Output the [x, y] coordinate of the center of the cell containing the given text.  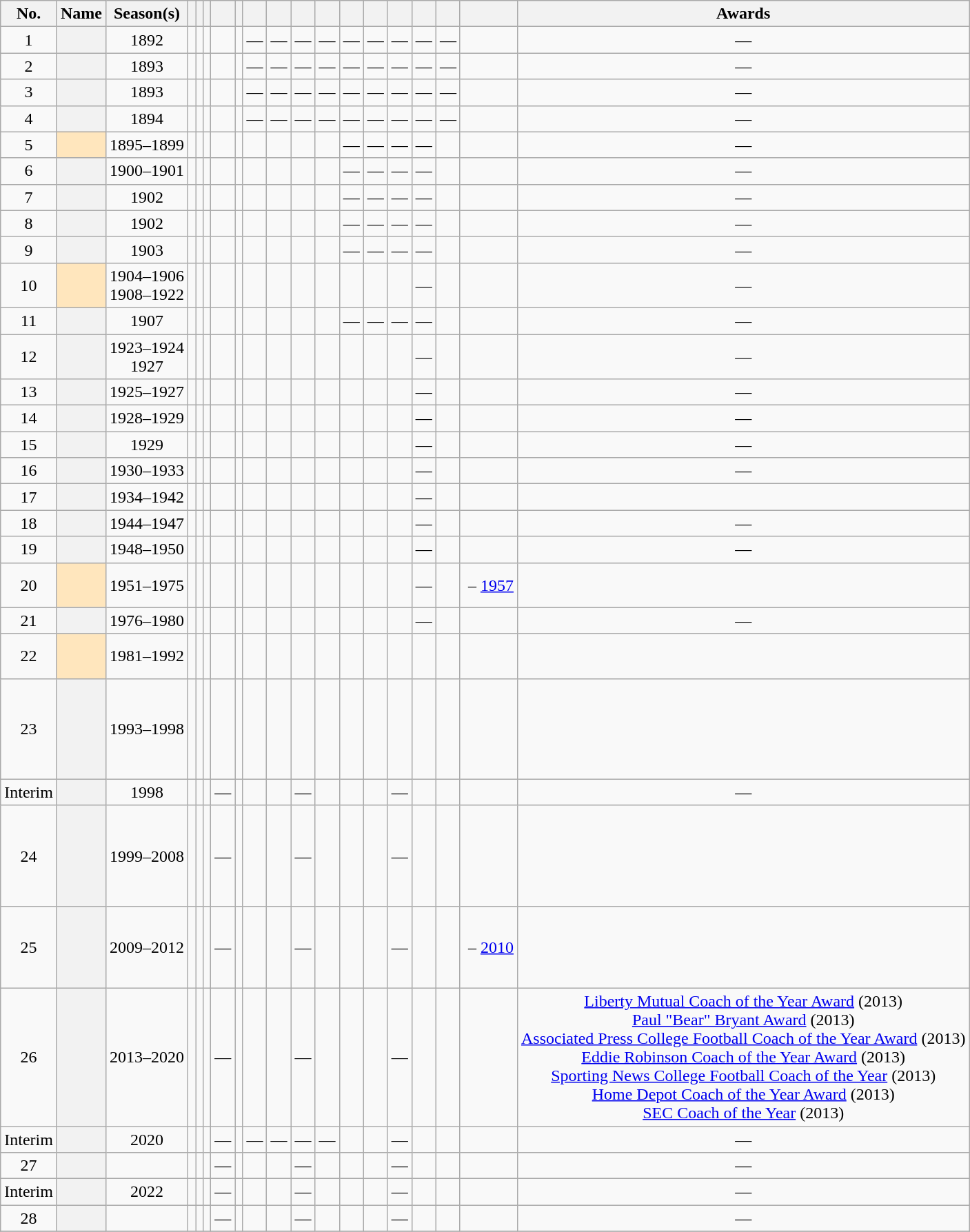
1 [29, 40]
2022 [146, 1192]
2013–2020 [146, 1057]
1999–2008 [146, 856]
27 [29, 1166]
4 [29, 119]
1907 [146, 321]
1900–1901 [146, 171]
1894 [146, 119]
11 [29, 321]
16 [29, 471]
9 [29, 250]
5 [29, 145]
– 2010 [488, 947]
19 [29, 549]
24 [29, 856]
2009–2012 [146, 947]
1925–1927 [146, 392]
8 [29, 223]
1981–1992 [146, 656]
1951–1975 [146, 585]
1895–1899 [146, 145]
12 [29, 356]
Awards [743, 14]
6 [29, 171]
1892 [146, 40]
28 [29, 1218]
22 [29, 656]
10 [29, 285]
1934–1942 [146, 497]
20 [29, 585]
No. [29, 14]
1948–1950 [146, 549]
Season(s) [146, 14]
7 [29, 197]
17 [29, 497]
1998 [146, 792]
21 [29, 620]
18 [29, 523]
2020 [146, 1140]
– 1957 [488, 585]
2 [29, 66]
1944–1947 [146, 523]
1930–1933 [146, 471]
1903 [146, 250]
14 [29, 418]
25 [29, 947]
1976–1980 [146, 620]
1993–1998 [146, 729]
1928–1929 [146, 418]
3 [29, 92]
1923–19241927 [146, 356]
Name [81, 14]
23 [29, 729]
1929 [146, 445]
1904–19061908–1922 [146, 285]
15 [29, 445]
13 [29, 392]
26 [29, 1057]
